Identify which cell holds the provided text, then report its (X, Y) central coordinate. 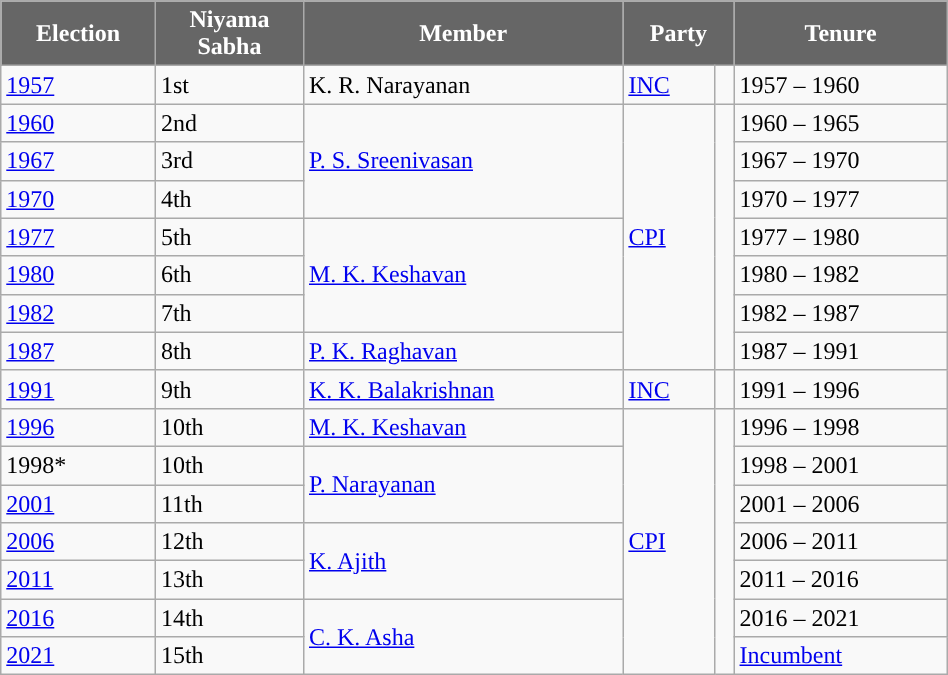
2006 (78, 542)
K. Ajith (462, 561)
2011 – 2016 (840, 580)
1998 – 2001 (840, 465)
1991 – 1996 (840, 389)
1st (229, 85)
Party (678, 34)
1982 – 1987 (840, 313)
2001 – 2006 (840, 503)
1987 (78, 351)
5th (229, 237)
1957 – 1960 (840, 85)
1982 (78, 313)
11th (229, 503)
Election (78, 34)
1977 (78, 237)
13th (229, 580)
1957 (78, 85)
15th (229, 656)
2011 (78, 580)
K. K. Balakrishnan (462, 389)
1970 – 1977 (840, 199)
1970 (78, 199)
2016 – 2021 (840, 618)
1960 – 1965 (840, 123)
1998* (78, 465)
2001 (78, 503)
Tenure (840, 34)
1977 – 1980 (840, 237)
14th (229, 618)
1987 – 1991 (840, 351)
3rd (229, 161)
8th (229, 351)
1960 (78, 123)
6th (229, 275)
P. Narayanan (462, 484)
1996 – 1998 (840, 427)
P. S. Sreenivasan (462, 161)
1991 (78, 389)
1967 – 1970 (840, 161)
1996 (78, 427)
2006 – 2011 (840, 542)
2nd (229, 123)
NiyamaSabha (229, 34)
P. K. Raghavan (462, 351)
7th (229, 313)
C. K. Asha (462, 637)
Member (462, 34)
1980 (78, 275)
2021 (78, 656)
9th (229, 389)
K. R. Narayanan (462, 85)
1980 – 1982 (840, 275)
Incumbent (840, 656)
2016 (78, 618)
12th (229, 542)
4th (229, 199)
1967 (78, 161)
